Output the [x, y] coordinate of the center of the cell containing the given text.  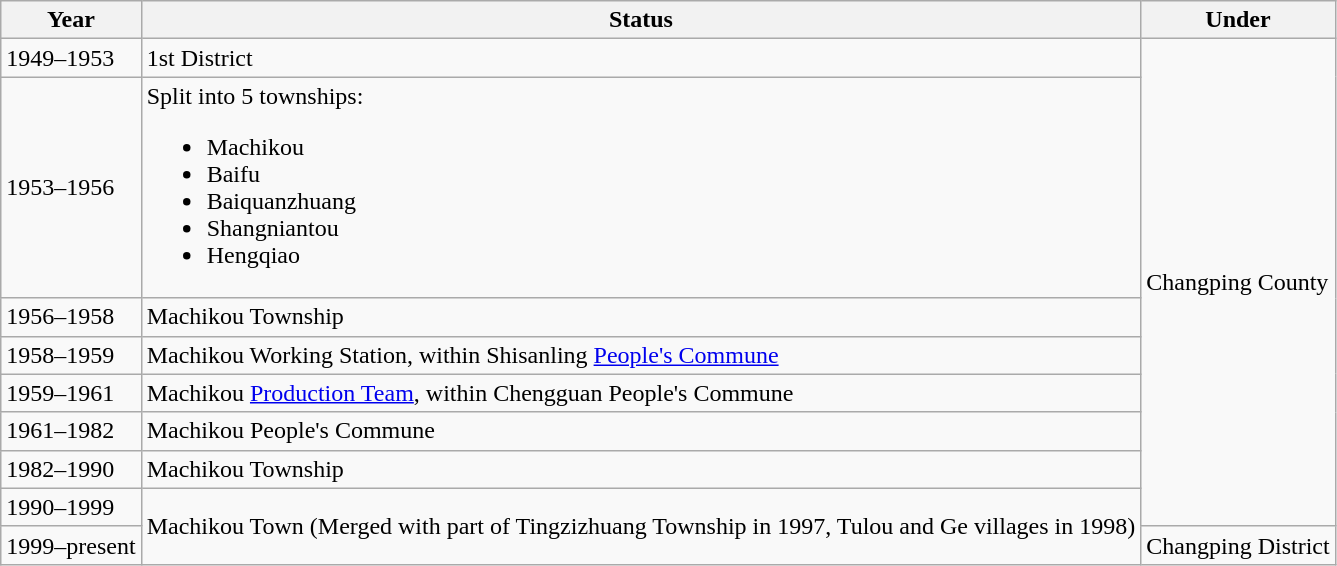
1959–1961 [71, 393]
1949–1953 [71, 58]
1st District [641, 58]
Split into 5 townships:MachikouBaifuBaiquanzhuangShangniantouHengqiao [641, 188]
1956–1958 [71, 317]
Machikou Town (Merged with part of Tingzizhuang Township in 1997, Tulou and Ge villages in 1998) [641, 526]
Machikou Production Team, within Chengguan People's Commune [641, 393]
Under [1238, 20]
1990–1999 [71, 507]
1958–1959 [71, 355]
Status [641, 20]
1982–1990 [71, 469]
Changping County [1238, 283]
Changping District [1238, 545]
1961–1982 [71, 431]
Machikou Working Station, within Shisanling People's Commune [641, 355]
1953–1956 [71, 188]
Machikou People's Commune [641, 431]
1999–present [71, 545]
Year [71, 20]
